Identify which cell holds the provided text, then report its [x, y] central coordinate. 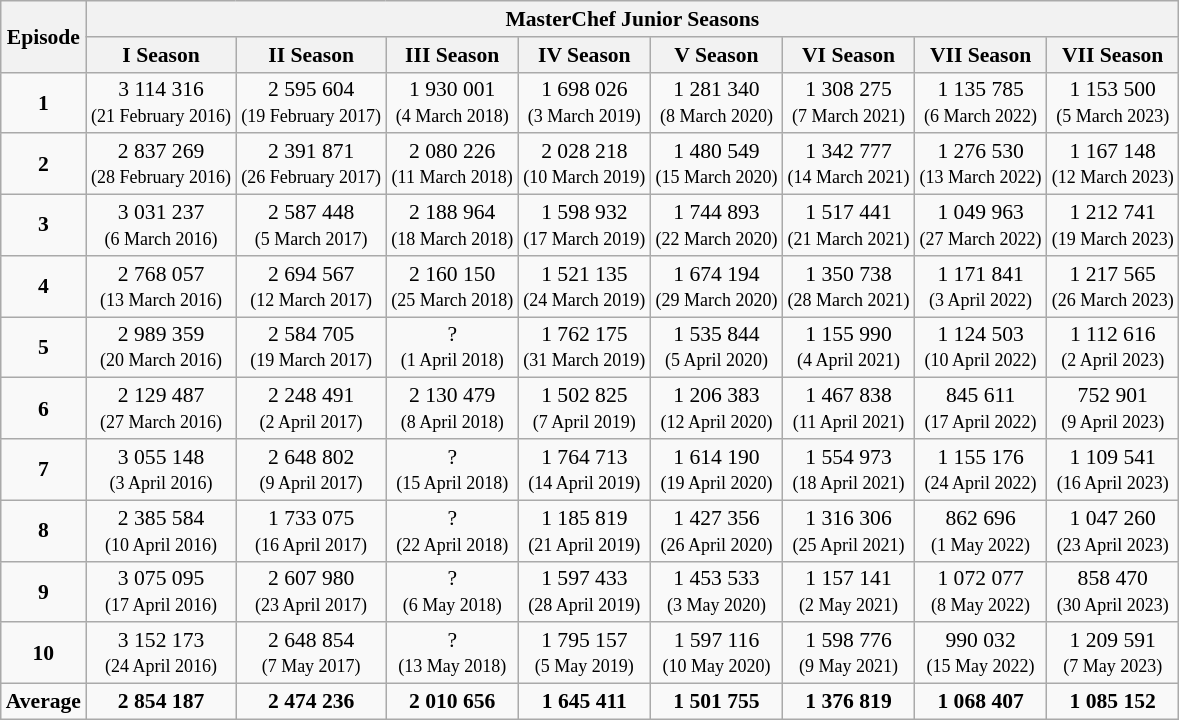
1 157 141 (2 May 2021) [848, 592]
1 597 116 (10 May 2020) [716, 654]
1 795 157 (5 May 2019) [584, 654]
1 764 713 (14 April 2019) [584, 470]
1 109 541 (16 April 2023) [1113, 470]
1 049 963 (27 March 2022) [981, 226]
3 114 316 (21 February 2016) [161, 102]
? (6 May 2018) [452, 592]
1 209 591 (7 May 2023) [1113, 654]
1 521 135 (24 March 2019) [584, 286]
2 391 871 (26 February 2017) [311, 164]
1 185 819 (21 April 2019) [584, 530]
2 648 802 (9 April 2017) [311, 470]
2 385 584 (10 April 2016) [161, 530]
858 470 (30 April 2023) [1113, 592]
1 206 383 (12 April 2020) [716, 408]
1 467 838 (11 April 2021) [848, 408]
990 032 (15 May 2022) [981, 654]
1 155 990 (4 April 2021) [848, 348]
1 072 077 (8 May 2022) [981, 592]
2 587 448 (5 March 2017) [311, 226]
1 085 152 [1113, 702]
3 031 237 (6 March 2016) [161, 226]
2 595 604 (19 February 2017) [311, 102]
9 [44, 592]
I Season [161, 55]
1 047 260 (23 April 2023) [1113, 530]
1 135 785 (6 March 2022) [981, 102]
1 554 973 (18 April 2021) [848, 470]
1 930 001 (4 March 2018) [452, 102]
1 [44, 102]
862 696 (1 May 2022) [981, 530]
1 276 530 (13 March 2022) [981, 164]
1 376 819 [848, 702]
1 281 340 (8 March 2020) [716, 102]
1 598 776 (9 May 2021) [848, 654]
2 694 567 (12 March 2017) [311, 286]
1 350 738 (28 March 2021) [848, 286]
1 597 433 (28 April 2019) [584, 592]
? (1 April 2018) [452, 348]
2 989 359 (20 March 2016) [161, 348]
1 167 148 (12 March 2023) [1113, 164]
4 [44, 286]
2 837 269 (28 February 2016) [161, 164]
Average [44, 702]
7 [44, 470]
2 188 964 (18 March 2018) [452, 226]
1 762 175 (31 March 2019) [584, 348]
1 453 533 (3 May 2020) [716, 592]
VI Season [848, 55]
1 501 755 [716, 702]
5 [44, 348]
1 153 500 (5 March 2023) [1113, 102]
1 733 075 (16 April 2017) [311, 530]
1 645 411 [584, 702]
1 674 194 (29 March 2020) [716, 286]
1 316 306 (25 April 2021) [848, 530]
1 502 825 (7 April 2019) [584, 408]
2 130 479 (8 April 2018) [452, 408]
3 152 173 (24 April 2016) [161, 654]
1 212 741 (19 March 2023) [1113, 226]
752 901 (9 April 2023) [1113, 408]
2 474 236 [311, 702]
1 171 841 (3 April 2022) [981, 286]
V Season [716, 55]
1 698 026 (3 March 2019) [584, 102]
1 124 503 (10 April 2022) [981, 348]
845 611 (17 April 2022) [981, 408]
2 648 854 (7 May 2017) [311, 654]
2 607 980 (23 April 2017) [311, 592]
1 112 616 (2 April 2023) [1113, 348]
2 129 487 (27 March 2016) [161, 408]
II Season [311, 55]
2 248 491 (2 April 2017) [311, 408]
MasterChef Junior Seasons [632, 19]
1 155 176 (24 April 2022) [981, 470]
1 217 565 (26 March 2023) [1113, 286]
2 080 226 (11 March 2018) [452, 164]
? (22 April 2018) [452, 530]
2 584 705 (19 March 2017) [311, 348]
2 010 656 [452, 702]
1 744 893 (22 March 2020) [716, 226]
3 055 148 (3 April 2016) [161, 470]
1 427 356 (26 April 2020) [716, 530]
IV Season [584, 55]
2 768 057 (13 March 2016) [161, 286]
1 308 275 (7 March 2021) [848, 102]
III Season [452, 55]
2 854 187 [161, 702]
Episode [44, 36]
10 [44, 654]
1 480 549 (15 March 2020) [716, 164]
3 075 095 (17 April 2016) [161, 592]
1 614 190 (19 April 2020) [716, 470]
2 [44, 164]
8 [44, 530]
2 028 218 (10 March 2019) [584, 164]
2 160 150 (25 March 2018) [452, 286]
1 535 844 (5 April 2020) [716, 348]
1 598 932 (17 March 2019) [584, 226]
? (13 May 2018) [452, 654]
? (15 April 2018) [452, 470]
1 342 777 (14 March 2021) [848, 164]
1 517 441 (21 March 2021) [848, 226]
3 [44, 226]
6 [44, 408]
1 068 407 [981, 702]
